Scan for the cell matching the given text and deliver its [x, y] coordinate at center. 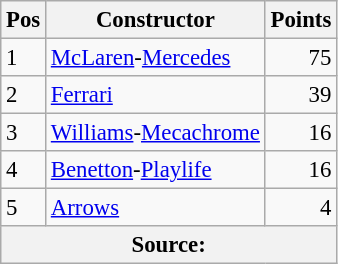
Points [300, 20]
Pos [24, 20]
Williams-Mecachrome [156, 133]
1 [24, 58]
Arrows [156, 208]
3 [24, 133]
39 [300, 95]
75 [300, 58]
Benetton-Playlife [156, 170]
McLaren-Mercedes [156, 58]
Constructor [156, 20]
5 [24, 208]
Source: [169, 245]
2 [24, 95]
Ferrari [156, 95]
